Extract the [x, y] coordinate from the center of the cell holding the provided text.  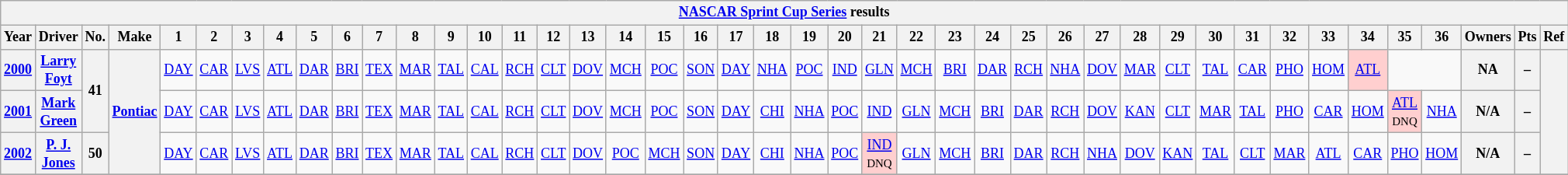
17 [736, 37]
33 [1328, 37]
7 [379, 37]
27 [1102, 37]
25 [1029, 37]
Make [135, 37]
2002 [19, 153]
29 [1178, 37]
18 [773, 37]
21 [880, 37]
NA [1488, 70]
36 [1442, 37]
3 [248, 37]
Larry Foyt [58, 70]
Mark Green [58, 112]
NASCAR Sprint Cup Series results [784, 12]
8 [415, 37]
28 [1140, 37]
22 [916, 37]
13 [588, 37]
19 [809, 37]
26 [1065, 37]
Pontiac [135, 112]
9 [451, 37]
31 [1252, 37]
14 [625, 37]
INDDNQ [880, 153]
2001 [19, 112]
35 [1404, 37]
32 [1289, 37]
ATLDNQ [1404, 112]
2 [214, 37]
11 [520, 37]
1 [178, 37]
Owners [1488, 37]
16 [701, 37]
Pts [1527, 37]
41 [95, 90]
12 [554, 37]
23 [955, 37]
20 [845, 37]
P. J. Jones [58, 153]
4 [280, 37]
34 [1367, 37]
5 [313, 37]
Driver [58, 37]
Ref [1554, 37]
15 [664, 37]
30 [1216, 37]
50 [95, 153]
No. [95, 37]
24 [993, 37]
Year [19, 37]
6 [348, 37]
10 [484, 37]
2000 [19, 70]
